Locate the cell with the specified text and output its [X, Y] center coordinate. 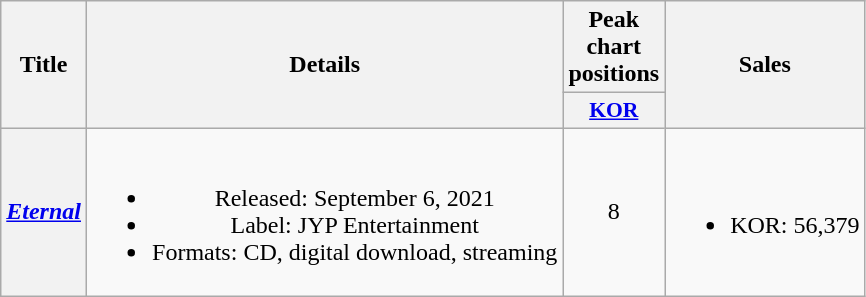
Eternal [44, 212]
Sales [765, 65]
Title [44, 65]
Details [325, 65]
Released: September 6, 2021Label: JYP EntertainmentFormats: CD, digital download, streaming [325, 212]
8 [614, 212]
KOR: 56,379 [765, 212]
KOR [614, 111]
Peak chart positions [614, 47]
